Capture the cell that displays the provided text and extract its (X, Y) central coordinate. 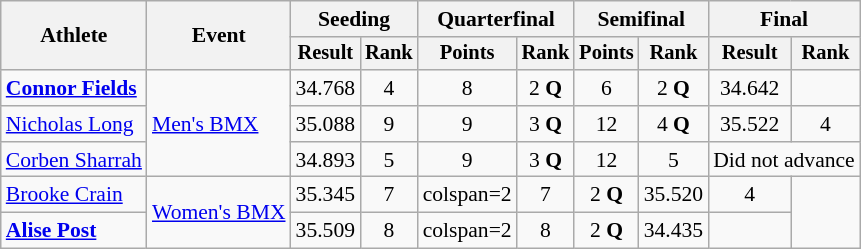
35.088 (326, 124)
Corben Sharrah (74, 160)
Event (219, 36)
35.520 (674, 195)
6 (606, 88)
Seeding (354, 19)
Did not advance (784, 160)
Connor Fields (74, 88)
35.522 (750, 124)
Men's BMX (219, 124)
34.893 (326, 160)
35.345 (326, 195)
35.509 (326, 231)
Quarterfinal (496, 19)
34.435 (674, 231)
34.642 (750, 88)
Final (784, 19)
Alise Post (74, 231)
Women's BMX (219, 212)
Brooke Crain (74, 195)
4 Q (674, 124)
Nicholas Long (74, 124)
Semifinal (641, 19)
Athlete (74, 36)
34.768 (326, 88)
